Output the (x, y) coordinate of the center of the cell containing the given text.  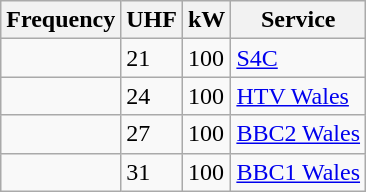
21 (152, 58)
31 (152, 172)
BBC2 Wales (298, 134)
24 (152, 96)
Service (298, 20)
27 (152, 134)
S4C (298, 58)
HTV Wales (298, 96)
kW (206, 20)
UHF (152, 20)
BBC1 Wales (298, 172)
Frequency (61, 20)
